Provide the [X, Y] coordinate of the cell's center where the given text is located.  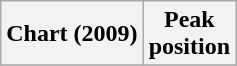
Chart (2009) [72, 34]
Peakposition [189, 34]
